From the cell containing the given text, extract its center point as [X, Y] coordinate. 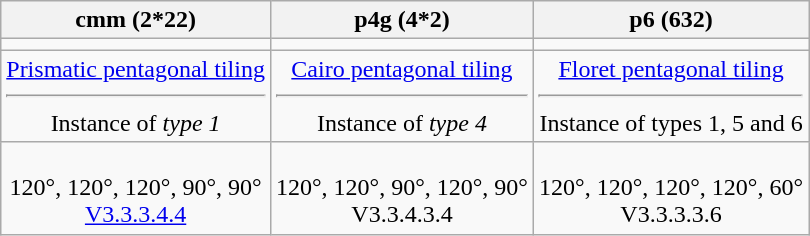
120°, 120°, 120°, 90°, 90° V3.3.3.4.4 [136, 188]
Prismatic pentagonal tilingInstance of type 1 [136, 96]
120°, 120°, 90°, 120°, 90°V3.3.4.3.4 [402, 188]
Cairo pentagonal tilingInstance of type 4 [402, 96]
Floret pentagonal tilingInstance of types 1, 5 and 6 [672, 96]
cmm (2*22) [136, 20]
120°, 120°, 120°, 120°, 60°V3.3.3.3.6 [672, 188]
p6 (632) [672, 20]
p4g (4*2) [402, 20]
